For the text-containing cell, return its midpoint in (X, Y) coordinate format. 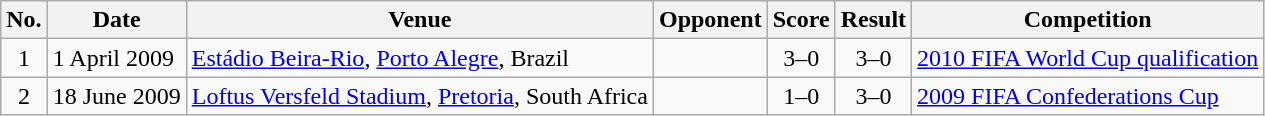
1–0 (801, 96)
Result (873, 20)
Venue (420, 20)
2010 FIFA World Cup qualification (1088, 58)
Score (801, 20)
Competition (1088, 20)
2 (24, 96)
Loftus Versfeld Stadium, Pretoria, South Africa (420, 96)
1 (24, 58)
Opponent (710, 20)
Date (116, 20)
2009 FIFA Confederations Cup (1088, 96)
No. (24, 20)
1 April 2009 (116, 58)
18 June 2009 (116, 96)
Estádio Beira-Rio, Porto Alegre, Brazil (420, 58)
